Return the (x, y) coordinate for the center point of the cell that contains the specified text.  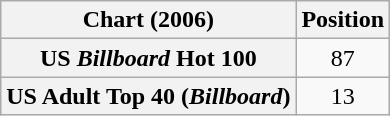
US Billboard Hot 100 (148, 58)
US Adult Top 40 (Billboard) (148, 96)
Chart (2006) (148, 20)
87 (343, 58)
13 (343, 96)
Position (343, 20)
